Output the [X, Y] coordinate of the center of the cell containing the given text.  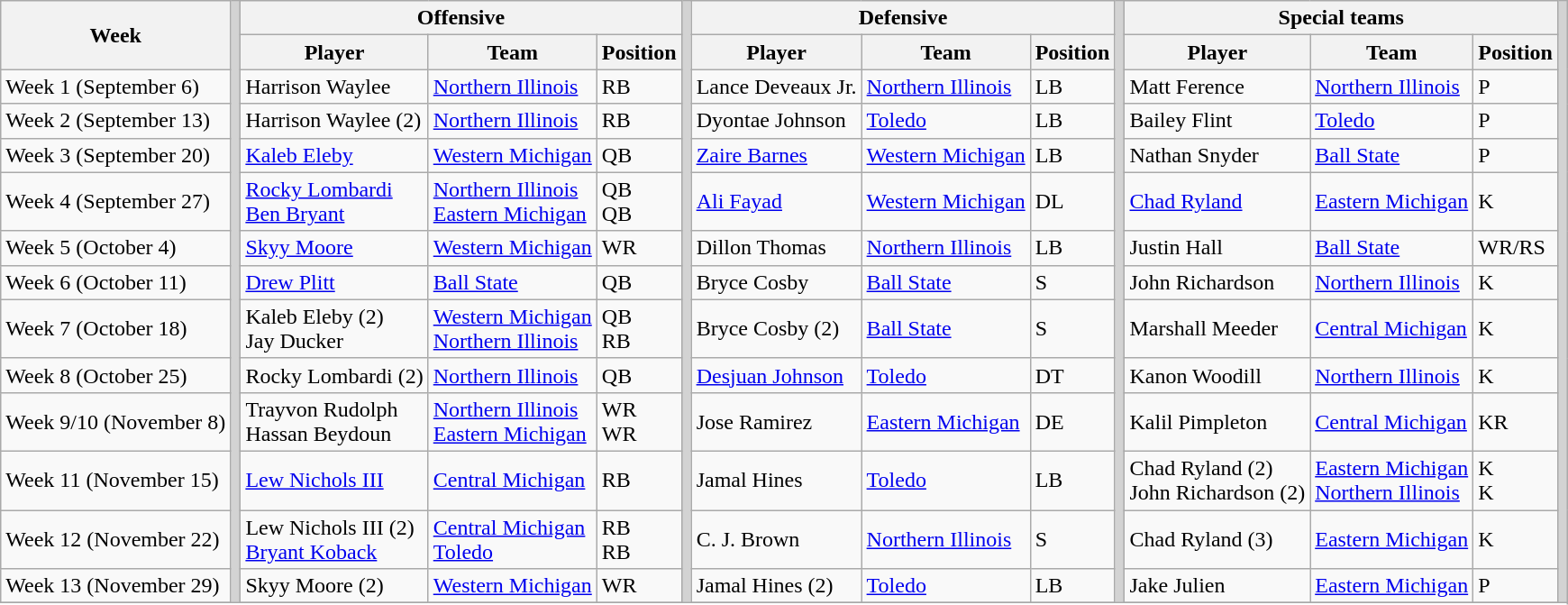
Week 7 (October 18) [115, 328]
Bryce Cosby [777, 282]
KK [1516, 480]
Week 13 (November 29) [115, 586]
Week 6 (October 11) [115, 282]
Desjuan Johnson [777, 375]
Kanon Woodill [1217, 375]
Kaleb Eleby [334, 155]
Week 12 (November 22) [115, 539]
DL [1072, 202]
DT [1072, 375]
Trayvon RudolphHassan Beydoun [334, 422]
Rocky Lombardi (2) [334, 375]
Week 2 (September 13) [115, 121]
Nathan Snyder [1217, 155]
Drew Plitt [334, 282]
Offensive [461, 18]
Skyy Moore [334, 248]
Lew Nichols III (2)Bryant Koback [334, 539]
Chad Ryland [1217, 202]
Chad Ryland (2)John Richardson (2) [1217, 480]
Skyy Moore (2) [334, 586]
Dyontae Johnson [777, 121]
QBRB [639, 328]
DE [1072, 422]
Week 4 (September 27) [115, 202]
Week 3 (September 20) [115, 155]
Week 1 (September 6) [115, 87]
Rocky LombardiBen Bryant [334, 202]
Jose Ramirez [777, 422]
Lance Deveaux Jr. [777, 87]
Justin Hall [1217, 248]
Kalil Pimpleton [1217, 422]
Week 9/10 (November 8) [115, 422]
Chad Ryland (3) [1217, 539]
Jamal Hines (2) [777, 586]
KR [1516, 422]
QBQB [639, 202]
Kaleb Eleby (2)Jay Ducker [334, 328]
WR/RS [1516, 248]
Week [115, 35]
John Richardson [1217, 282]
Defensive [903, 18]
Lew Nichols III [334, 480]
Bryce Cosby (2) [777, 328]
Jamal Hines [777, 480]
Eastern MichiganNorthern Illinois [1391, 480]
Harrison Waylee [334, 87]
Bailey Flint [1217, 121]
Dillon Thomas [777, 248]
Ali Fayad [777, 202]
Jake Julien [1217, 586]
Week 8 (October 25) [115, 375]
Marshall Meeder [1217, 328]
Week 11 (November 15) [115, 480]
Week 5 (October 4) [115, 248]
Western MichiganNorthern Illinois [512, 328]
C. J. Brown [777, 539]
WRWR [639, 422]
Central MichiganToledo [512, 539]
RBRB [639, 539]
Special teams [1341, 18]
Matt Ference [1217, 87]
Zaire Barnes [777, 155]
Harrison Waylee (2) [334, 121]
